Identify which cell holds the provided text, then report its [X, Y] central coordinate. 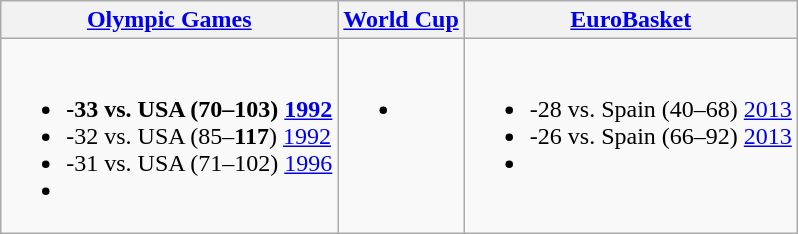
World Cup [401, 20]
-33 vs. USA (70–103) 1992-32 vs. USA (85–117) 1992-31 vs. USA (71–102) 1996 [170, 136]
EuroBasket [630, 20]
-28 vs. Spain (40–68) 2013-26 vs. Spain (66–92) 2013 [630, 136]
Olympic Games [170, 20]
